Detect which cell encompasses the target text, then output its [x, y] center coordinate. 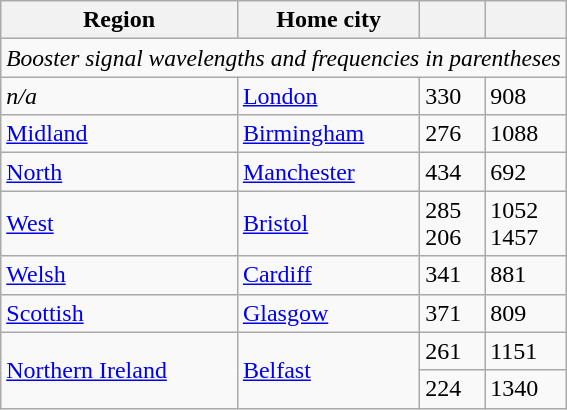
n/a [120, 96]
809 [526, 313]
261 [452, 351]
North [120, 172]
Bristol [328, 224]
692 [526, 172]
Region [120, 20]
West [120, 224]
Booster signal wavelengths and frequencies in parentheses [284, 58]
Home city [328, 20]
Birmingham [328, 134]
Welsh [120, 275]
330 [452, 96]
Northern Ireland [120, 370]
10521457 [526, 224]
1340 [526, 389]
276 [452, 134]
London [328, 96]
Cardiff [328, 275]
1151 [526, 351]
Midland [120, 134]
881 [526, 275]
285206 [452, 224]
908 [526, 96]
1088 [526, 134]
224 [452, 389]
434 [452, 172]
Scottish [120, 313]
Manchester [328, 172]
341 [452, 275]
Glasgow [328, 313]
Belfast [328, 370]
371 [452, 313]
